Detect which cell encompasses the target text, then output its (X, Y) center coordinate. 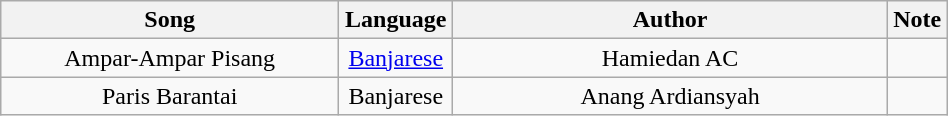
Paris Barantai (170, 96)
Hamiedan AC (670, 58)
Song (170, 20)
Anang Ardiansyah (670, 96)
Author (670, 20)
Ampar-Ampar Pisang (170, 58)
Language (396, 20)
Note (917, 20)
